Extract the (x, y) coordinate from the center of the cell holding the provided text.  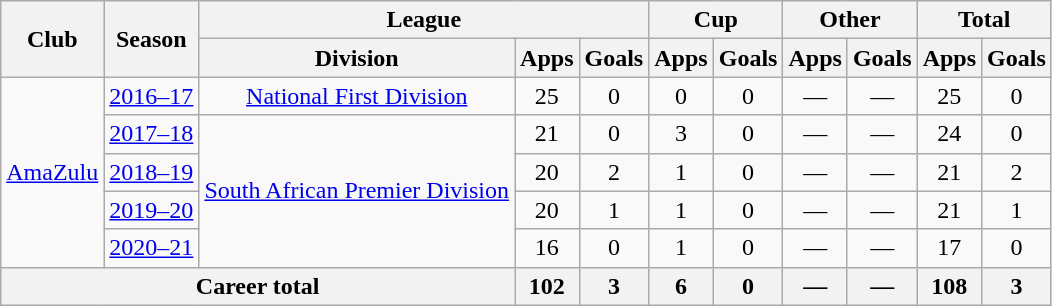
24 (949, 134)
2020–21 (152, 248)
Total (984, 20)
16 (547, 248)
6 (681, 286)
Cup (716, 20)
102 (547, 286)
2016–17 (152, 96)
Division (357, 58)
League (424, 20)
South African Premier Division (357, 191)
108 (949, 286)
2017–18 (152, 134)
2018–19 (152, 172)
Career total (258, 286)
2019–20 (152, 210)
Season (152, 39)
17 (949, 248)
National First Division (357, 96)
Club (52, 39)
AmaZulu (52, 172)
Other (850, 20)
